Locate the cell with the specified text and output its (X, Y) center coordinate. 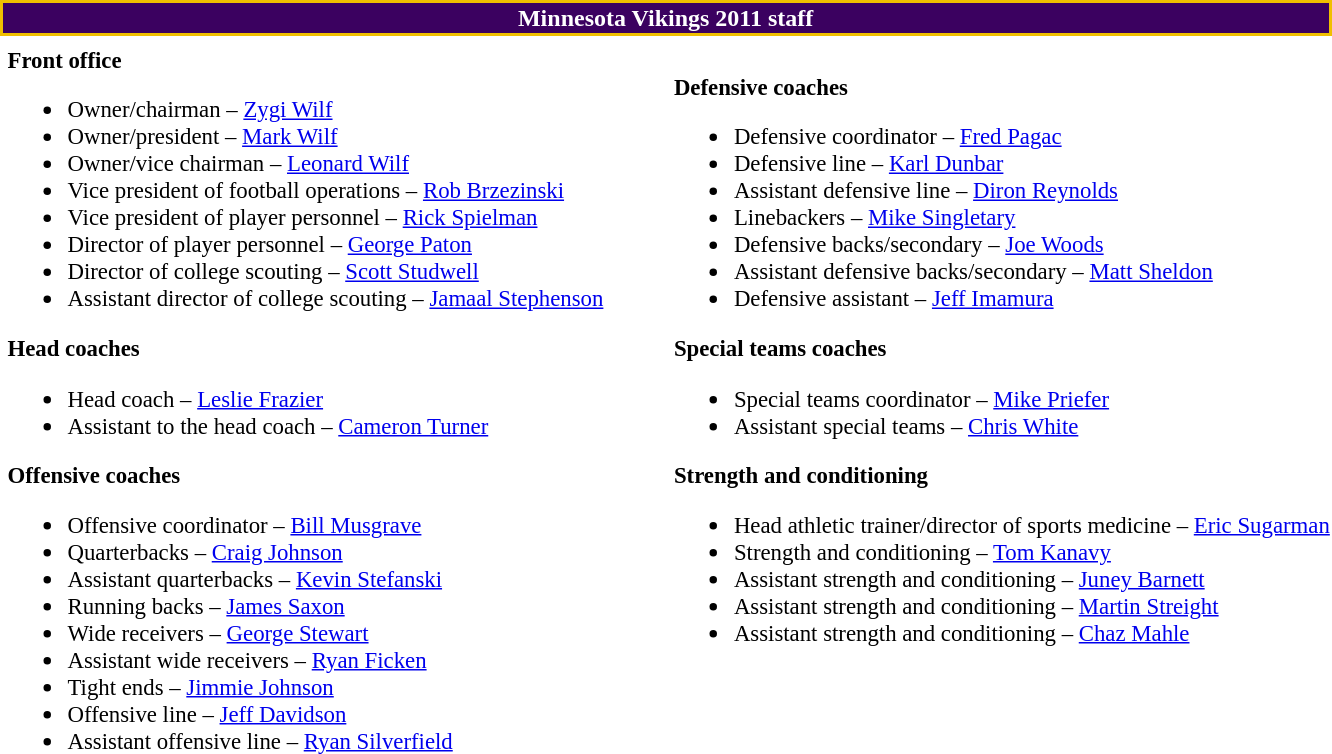
Minnesota Vikings 2011 staff (666, 18)
